From the cell containing the given text, extract its center point as (X, Y) coordinate. 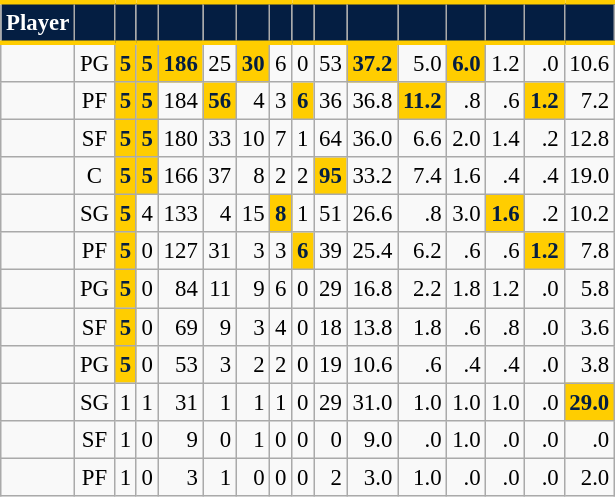
6.6 (422, 139)
13.8 (372, 327)
3.8 (589, 364)
11 (220, 289)
6.2 (422, 251)
26.6 (372, 214)
12.8 (589, 139)
127 (180, 251)
1.4 (506, 139)
33.2 (372, 176)
51 (330, 214)
7 (281, 139)
10 (252, 139)
64 (330, 139)
25 (220, 62)
180 (180, 139)
33 (220, 139)
30 (252, 62)
25.4 (372, 251)
186 (180, 62)
39 (330, 251)
95 (330, 176)
16.8 (372, 289)
29.0 (589, 402)
7.4 (422, 176)
Player (38, 22)
15 (252, 214)
3.6 (589, 327)
84 (180, 289)
36.8 (372, 101)
31.0 (372, 402)
69 (180, 327)
36.0 (372, 139)
2.2 (422, 289)
56 (220, 101)
6.0 (466, 62)
37 (220, 176)
19.0 (589, 176)
133 (180, 214)
37.2 (372, 62)
36 (330, 101)
5.8 (589, 289)
5.0 (422, 62)
7.2 (589, 101)
166 (180, 176)
10.2 (589, 214)
9.0 (372, 439)
18 (330, 327)
7.8 (589, 251)
11.2 (422, 101)
184 (180, 101)
C (95, 176)
19 (330, 364)
